Provide the (X, Y) coordinate of the cell's center where the given text is located.  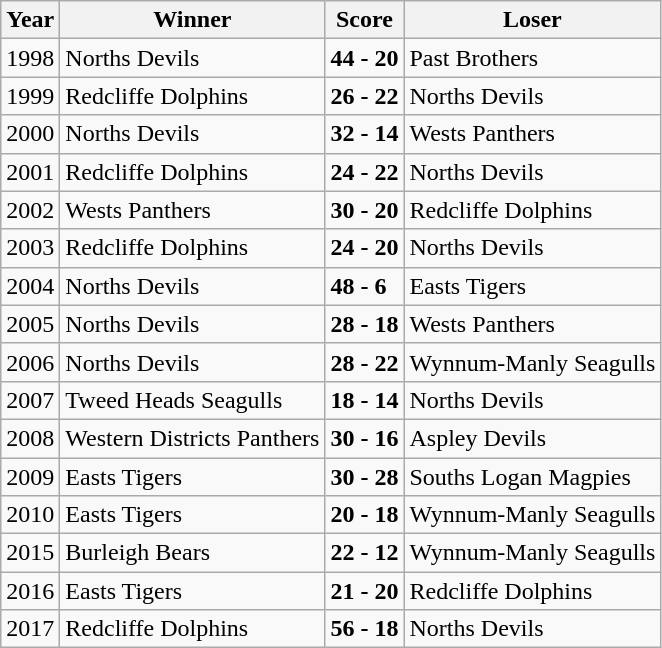
26 - 22 (364, 96)
Year (30, 20)
24 - 20 (364, 248)
28 - 22 (364, 362)
2005 (30, 324)
Souths Logan Magpies (532, 477)
Score (364, 20)
32 - 14 (364, 134)
56 - 18 (364, 629)
2015 (30, 553)
18 - 14 (364, 400)
2001 (30, 172)
2007 (30, 400)
30 - 20 (364, 210)
30 - 28 (364, 477)
Burleigh Bears (192, 553)
2002 (30, 210)
44 - 20 (364, 58)
Tweed Heads Seagulls (192, 400)
2017 (30, 629)
21 - 20 (364, 591)
28 - 18 (364, 324)
2008 (30, 438)
22 - 12 (364, 553)
Aspley Devils (532, 438)
48 - 6 (364, 286)
Western Districts Panthers (192, 438)
2003 (30, 248)
Winner (192, 20)
2009 (30, 477)
2000 (30, 134)
1998 (30, 58)
2016 (30, 591)
20 - 18 (364, 515)
2010 (30, 515)
30 - 16 (364, 438)
24 - 22 (364, 172)
Past Brothers (532, 58)
2004 (30, 286)
1999 (30, 96)
Loser (532, 20)
2006 (30, 362)
